Find where the given text appears and provide that cell's center as (x, y) coordinate. 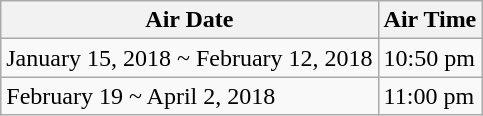
January 15, 2018 ~ February 12, 2018 (190, 58)
11:00 pm (430, 96)
10:50 pm (430, 58)
Air Time (430, 20)
February 19 ~ April 2, 2018 (190, 96)
Air Date (190, 20)
